From the cell containing the given text, extract its center point as (x, y) coordinate. 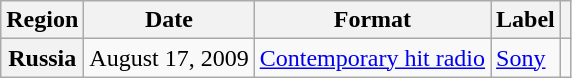
Label (526, 20)
Region (42, 20)
Contemporary hit radio (372, 58)
Sony (526, 58)
Format (372, 20)
August 17, 2009 (169, 58)
Russia (42, 58)
Date (169, 20)
